Capture the cell that displays the provided text and extract its (x, y) central coordinate. 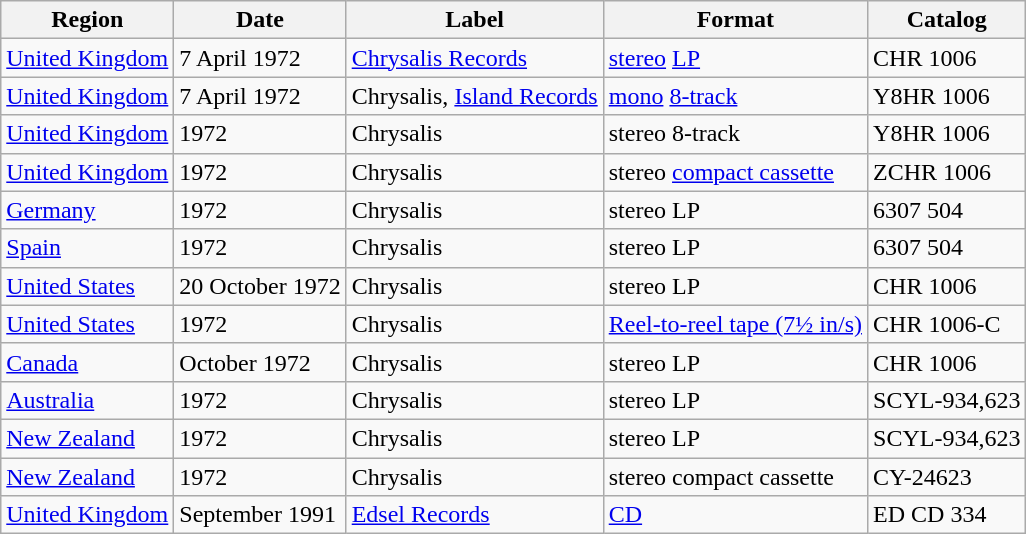
20 October 1972 (260, 286)
CY-24623 (947, 477)
October 1972 (260, 362)
Format (735, 20)
Chrysalis Records (474, 58)
Canada (88, 362)
CD (735, 515)
Spain (88, 248)
ZCHR 1006 (947, 172)
Chrysalis, Island Records (474, 96)
Germany (88, 210)
Label (474, 20)
Catalog (947, 20)
mono 8-track (735, 96)
ED CD 334 (947, 515)
stereo 8-track (735, 134)
Region (88, 20)
Date (260, 20)
Reel-to-reel tape (7½ in/s) (735, 324)
Edsel Records (474, 515)
Australia (88, 400)
September 1991 (260, 515)
CHR 1006-C (947, 324)
